Return the (X, Y) coordinate for the center point of the cell that contains the specified text.  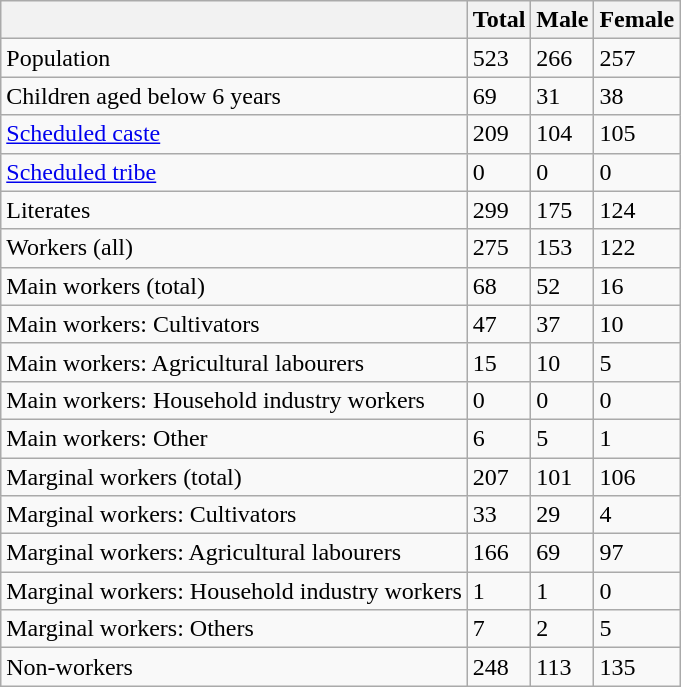
122 (637, 248)
207 (499, 477)
Male (562, 20)
29 (562, 515)
Non-workers (234, 667)
Scheduled tribe (234, 172)
175 (562, 210)
523 (499, 58)
4 (637, 515)
16 (637, 286)
37 (562, 324)
6 (499, 438)
Scheduled caste (234, 134)
105 (637, 134)
248 (499, 667)
Main workers: Cultivators (234, 324)
38 (637, 96)
Population (234, 58)
Marginal workers: Cultivators (234, 515)
68 (499, 286)
113 (562, 667)
Literates (234, 210)
135 (637, 667)
Marginal workers: Agricultural labourers (234, 553)
97 (637, 553)
31 (562, 96)
257 (637, 58)
101 (562, 477)
Main workers (total) (234, 286)
Marginal workers (total) (234, 477)
Workers (all) (234, 248)
52 (562, 286)
124 (637, 210)
166 (499, 553)
Female (637, 20)
266 (562, 58)
Marginal workers: Others (234, 629)
47 (499, 324)
33 (499, 515)
Children aged below 6 years (234, 96)
Main workers: Agricultural labourers (234, 362)
Marginal workers: Household industry workers (234, 591)
106 (637, 477)
153 (562, 248)
275 (499, 248)
Main workers: Other (234, 438)
2 (562, 629)
Main workers: Household industry workers (234, 400)
7 (499, 629)
15 (499, 362)
Total (499, 20)
104 (562, 134)
299 (499, 210)
209 (499, 134)
